Find where the given text appears and provide that cell's center as (X, Y) coordinate. 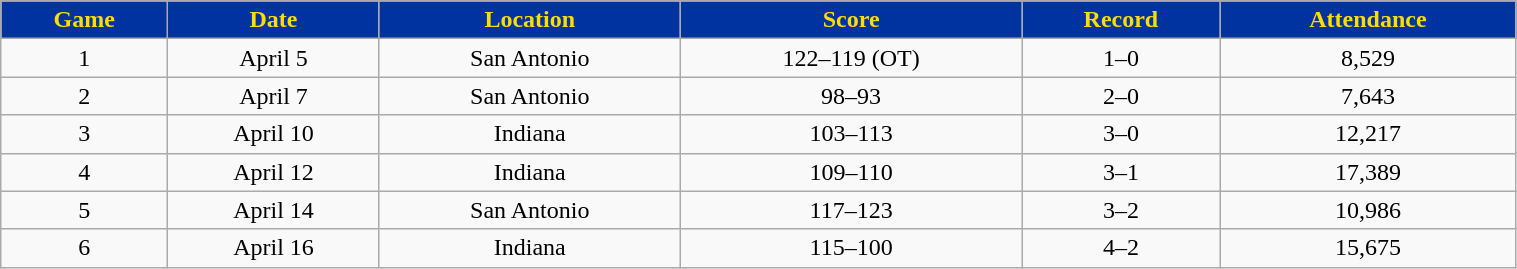
109–110 (851, 172)
98–93 (851, 96)
2 (84, 96)
1 (84, 58)
15,675 (1368, 248)
5 (84, 210)
117–123 (851, 210)
10,986 (1368, 210)
17,389 (1368, 172)
1–0 (1121, 58)
3–0 (1121, 134)
4 (84, 172)
3–1 (1121, 172)
7,643 (1368, 96)
Score (851, 20)
Location (530, 20)
Date (274, 20)
122–119 (OT) (851, 58)
4–2 (1121, 248)
12,217 (1368, 134)
103–113 (851, 134)
April 7 (274, 96)
Record (1121, 20)
115–100 (851, 248)
6 (84, 248)
Game (84, 20)
April 16 (274, 248)
April 10 (274, 134)
April 12 (274, 172)
April 5 (274, 58)
8,529 (1368, 58)
3–2 (1121, 210)
April 14 (274, 210)
Attendance (1368, 20)
3 (84, 134)
2–0 (1121, 96)
